Output the [X, Y] coordinate of the center of the cell containing the given text.  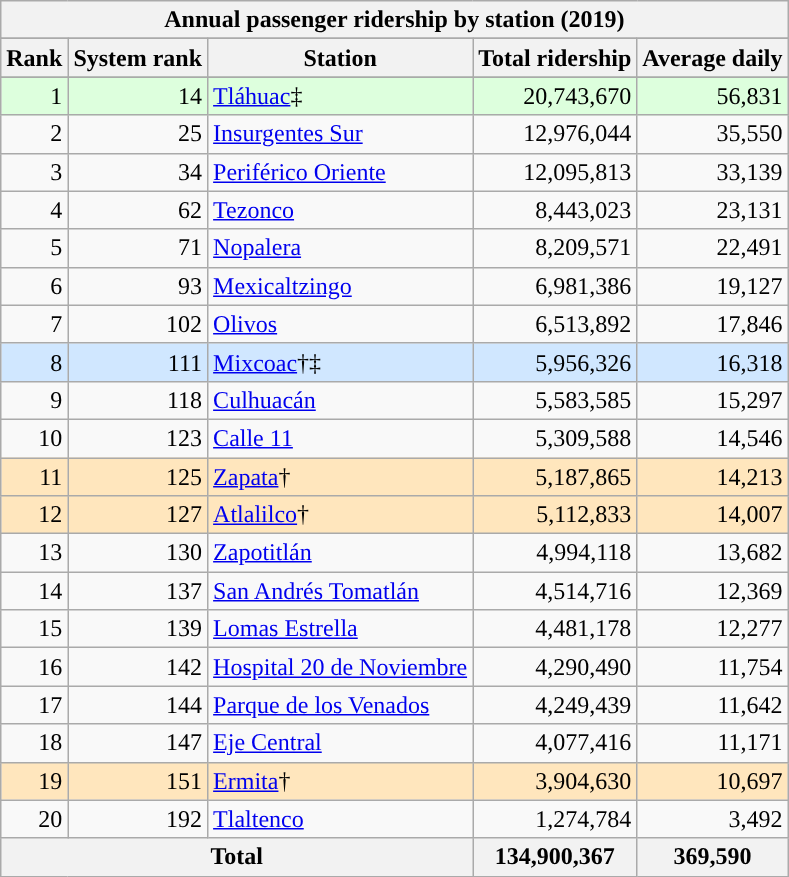
14,213 [712, 477]
35,550 [712, 134]
17,846 [712, 324]
12 [34, 515]
12,095,813 [555, 172]
151 [138, 781]
11 [34, 477]
Parque de los Venados [340, 705]
17 [34, 705]
127 [138, 515]
5 [34, 248]
3,492 [712, 819]
8,209,571 [555, 248]
Station [340, 58]
Calle 11 [340, 438]
11,171 [712, 743]
12,277 [712, 629]
4,290,490 [555, 667]
5,583,585 [555, 400]
Atlalilco† [340, 515]
10,697 [712, 781]
1,274,784 [555, 819]
12,369 [712, 591]
20 [34, 819]
137 [138, 591]
56,831 [712, 96]
22,491 [712, 248]
Annual passenger ridership by station (2019) [394, 20]
System rank [138, 58]
2 [34, 134]
23,131 [712, 210]
5,112,833 [555, 515]
25 [138, 134]
4,514,716 [555, 591]
13,682 [712, 553]
11,754 [712, 667]
Culhuacán [340, 400]
Total [237, 857]
15,297 [712, 400]
4,077,416 [555, 743]
19 [34, 781]
123 [138, 438]
134,900,367 [555, 857]
33,139 [712, 172]
34 [138, 172]
6 [34, 286]
Total ridership [555, 58]
3,904,630 [555, 781]
Hospital 20 de Noviembre [340, 667]
Tlaltenco [340, 819]
Insurgentes Sur [340, 134]
62 [138, 210]
5,187,865 [555, 477]
130 [138, 553]
11,642 [712, 705]
San Andrés Tomatlán [340, 591]
20,743,670 [555, 96]
93 [138, 286]
Rank [34, 58]
5,309,588 [555, 438]
5,956,326 [555, 362]
14,546 [712, 438]
Mixcoac†‡ [340, 362]
Nopalera [340, 248]
Tezonco [340, 210]
18 [34, 743]
16 [34, 667]
Zapata† [340, 477]
142 [138, 667]
6,981,386 [555, 286]
125 [138, 477]
10 [34, 438]
9 [34, 400]
12,976,044 [555, 134]
147 [138, 743]
192 [138, 819]
Olivos [340, 324]
71 [138, 248]
139 [138, 629]
Average daily [712, 58]
Eje Central [340, 743]
8 [34, 362]
1 [34, 96]
19,127 [712, 286]
4 [34, 210]
15 [34, 629]
4,994,118 [555, 553]
Zapotitlán [340, 553]
16,318 [712, 362]
Mexicaltzingo [340, 286]
14,007 [712, 515]
Tláhuac‡ [340, 96]
6,513,892 [555, 324]
13 [34, 553]
Lomas Estrella [340, 629]
118 [138, 400]
Periférico Oriente [340, 172]
8,443,023 [555, 210]
Ermita† [340, 781]
4,481,178 [555, 629]
102 [138, 324]
111 [138, 362]
3 [34, 172]
144 [138, 705]
369,590 [712, 857]
7 [34, 324]
4,249,439 [555, 705]
